Pinpoint the cell where the given text exists, returning its (x, y) midpoint coordinate. 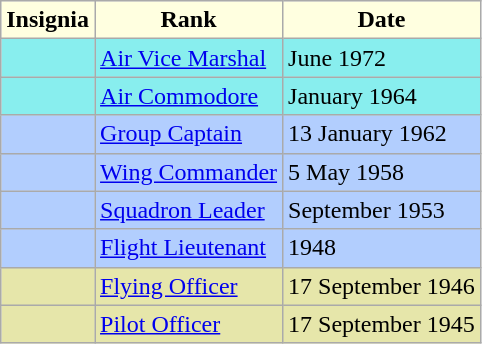
Air Commodore (189, 96)
17 September 1946 (382, 286)
5 May 1958 (382, 172)
June 1972 (382, 58)
17 September 1945 (382, 324)
Flying Officer (189, 286)
Pilot Officer (189, 324)
Date (382, 20)
January 1964 (382, 96)
September 1953 (382, 210)
Squadron Leader (189, 210)
1948 (382, 248)
Air Vice Marshal (189, 58)
Flight Lieutenant (189, 248)
Wing Commander (189, 172)
Rank (189, 20)
Group Captain (189, 134)
Insignia (48, 20)
13 January 1962 (382, 134)
